Provide the (X, Y) coordinate of the cell's center where the given text is located.  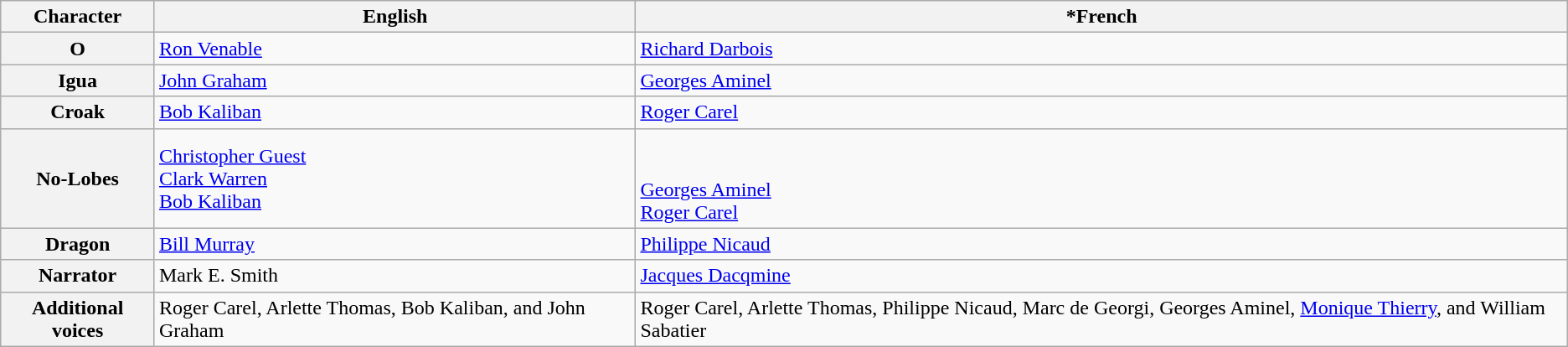
Character (78, 17)
Croak (78, 112)
Roger Carel (1101, 112)
John Graham (395, 80)
Narrator (78, 276)
Bill Murray (395, 244)
No-Lobes (78, 178)
Bob Kaliban (395, 112)
Additional voices (78, 319)
Roger Carel, Arlette Thomas, Bob Kaliban, and John Graham (395, 319)
English (395, 17)
Ron Venable (395, 49)
O (78, 49)
Jacques Dacqmine (1101, 276)
Georges Aminel (1101, 80)
Christopher GuestClark WarrenBob Kaliban (395, 178)
Richard Darbois (1101, 49)
Philippe Nicaud (1101, 244)
Georges AminelRoger Carel (1101, 178)
Mark E. Smith (395, 276)
*French (1101, 17)
Igua (78, 80)
Roger Carel, Arlette Thomas, Philippe Nicaud, Marc de Georgi, Georges Aminel, Monique Thierry, and William Sabatier (1101, 319)
Dragon (78, 244)
